Capture the cell that displays the provided text and extract its (X, Y) central coordinate. 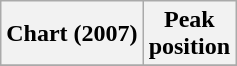
Chart (2007) (72, 34)
Peakposition (189, 34)
